Pinpoint the cell where the given text exists, returning its (X, Y) midpoint coordinate. 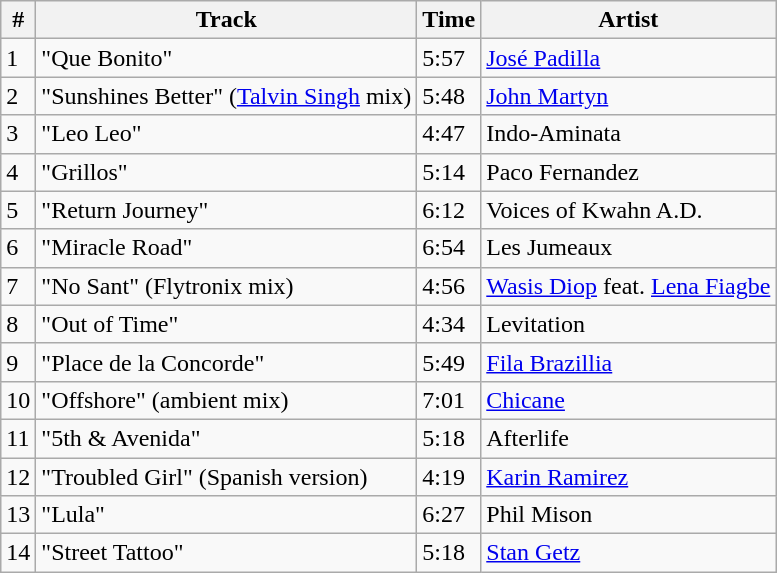
13 (18, 515)
José Padilla (628, 58)
4:47 (449, 134)
4:34 (449, 324)
"Que Bonito" (226, 58)
Chicane (628, 400)
5:48 (449, 96)
11 (18, 438)
7:01 (449, 400)
Voices of Kwahn A.D. (628, 210)
6:54 (449, 248)
1 (18, 58)
5 (18, 210)
10 (18, 400)
9 (18, 362)
4:56 (449, 286)
"Street Tattoo" (226, 553)
4:19 (449, 477)
7 (18, 286)
"Grillos" (226, 172)
"Return Journey" (226, 210)
John Martyn (628, 96)
Paco Fernandez (628, 172)
Levitation (628, 324)
12 (18, 477)
"Out of Time" (226, 324)
Indo-Aminata (628, 134)
5:14 (449, 172)
# (18, 20)
Artist (628, 20)
6 (18, 248)
Phil Mison (628, 515)
5:49 (449, 362)
"Troubled Girl" (Spanish version) (226, 477)
Les Jumeaux (628, 248)
"Place de la Concorde" (226, 362)
4 (18, 172)
"5th & Avenida" (226, 438)
Afterlife (628, 438)
8 (18, 324)
"Leo Leo" (226, 134)
Fila Brazillia (628, 362)
"Lula" (226, 515)
Wasis Diop feat. Lena Fiagbe (628, 286)
6:27 (449, 515)
Track (226, 20)
Karin Ramirez (628, 477)
"Offshore" (ambient mix) (226, 400)
2 (18, 96)
Stan Getz (628, 553)
5:57 (449, 58)
"Miracle Road" (226, 248)
"No Sant" (Flytronix mix) (226, 286)
6:12 (449, 210)
"Sunshines Better" (Talvin Singh mix) (226, 96)
14 (18, 553)
Time (449, 20)
3 (18, 134)
